Return the [x, y] coordinate for the center point of the cell that contains the specified text.  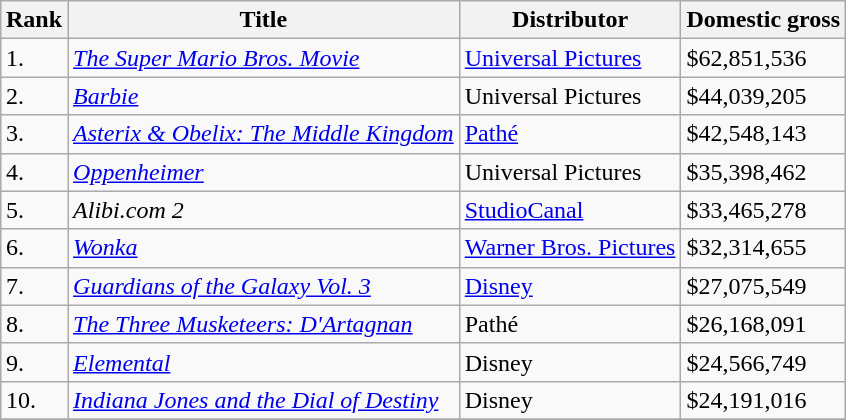
StudioCanal [570, 210]
Title [264, 20]
Wonka [264, 248]
$44,039,205 [764, 96]
6. [34, 248]
Rank [34, 20]
$24,191,016 [764, 400]
$33,465,278 [764, 210]
4. [34, 172]
Asterix & Obelix: The Middle Kingdom [264, 134]
$62,851,536 [764, 58]
$27,075,549 [764, 286]
2. [34, 96]
Warner Bros. Pictures [570, 248]
5. [34, 210]
8. [34, 324]
10. [34, 400]
9. [34, 362]
7. [34, 286]
$42,548,143 [764, 134]
Distributor [570, 20]
Indiana Jones and the Dial of Destiny [264, 400]
The Super Mario Bros. Movie [264, 58]
Oppenheimer [264, 172]
1. [34, 58]
Guardians of the Galaxy Vol. 3 [264, 286]
Elemental [264, 362]
$26,168,091 [764, 324]
Domestic gross [764, 20]
Barbie [264, 96]
$35,398,462 [764, 172]
3. [34, 134]
$32,314,655 [764, 248]
$24,566,749 [764, 362]
Alibi.com 2 [264, 210]
The Three Musketeers: D'Artagnan [264, 324]
